Pinpoint the cell where the given text exists, returning its [X, Y] midpoint coordinate. 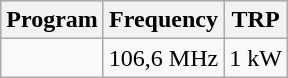
106,6 MHz [163, 58]
1 kW [256, 58]
Program [52, 20]
Frequency [163, 20]
TRP [256, 20]
